Return the (X, Y) coordinate for the center point of the cell that contains the specified text.  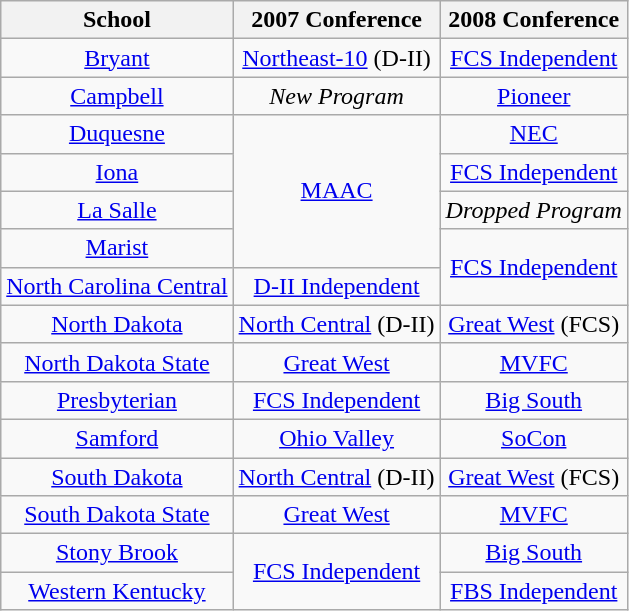
North Dakota State (117, 362)
New Program (336, 96)
SoCon (534, 438)
Presbyterian (117, 400)
Samford (117, 438)
Duquesne (117, 134)
NEC (534, 134)
D-II Independent (336, 286)
South Dakota State (117, 515)
Stony Brook (117, 553)
Iona (117, 172)
2007 Conference (336, 20)
North Carolina Central (117, 286)
Northeast-10 (D-II) (336, 58)
FBS Independent (534, 591)
North Dakota (117, 324)
Pioneer (534, 96)
Marist (117, 248)
Ohio Valley (336, 438)
MAAC (336, 191)
Western Kentucky (117, 591)
School (117, 20)
La Salle (117, 210)
Dropped Program (534, 210)
Campbell (117, 96)
Bryant (117, 58)
2008 Conference (534, 20)
South Dakota (117, 477)
